From the cell containing the given text, extract its center point as [x, y] coordinate. 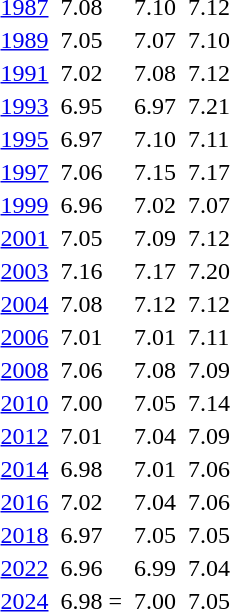
7.16 [92, 271]
6.99 [156, 568]
7.17 [156, 271]
7.12 [156, 304]
6.98 [92, 469]
7.00 [92, 403]
6.95 [92, 106]
7.09 [156, 238]
7.15 [156, 172]
7.07 [156, 40]
7.10 [156, 139]
